Extract the [X, Y] coordinate from the center of the cell holding the provided text.  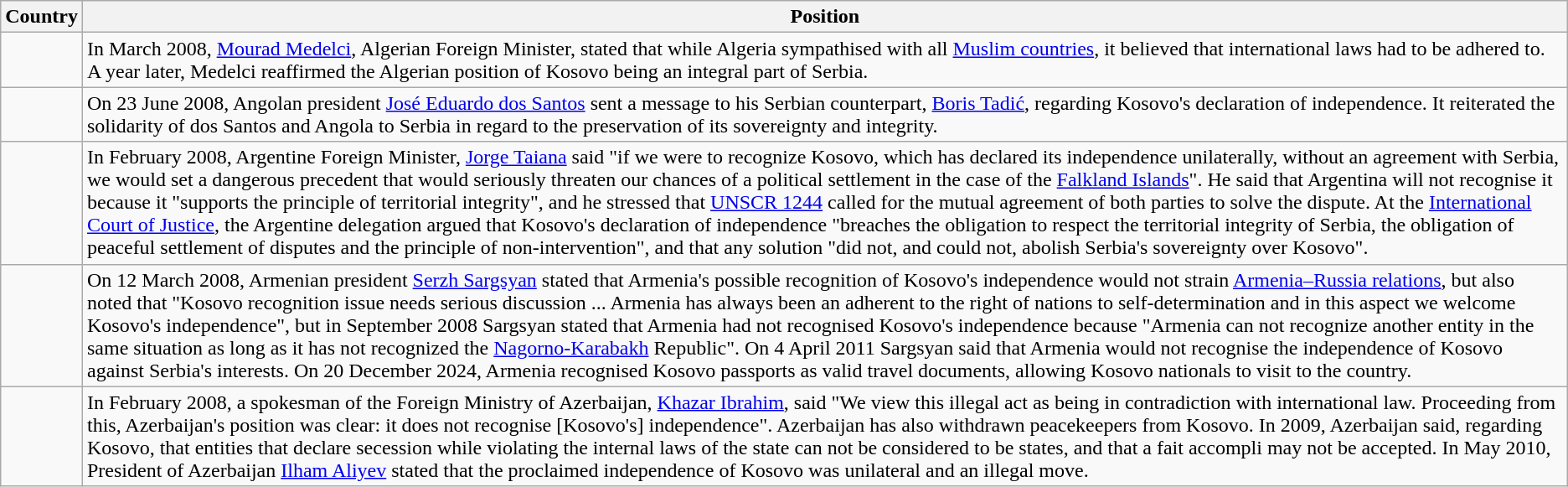
Country [42, 17]
Position [824, 17]
